Locate the cell with the specified text and output its [x, y] center coordinate. 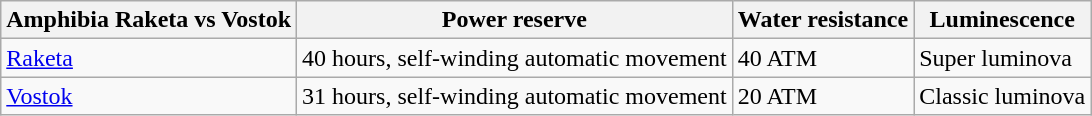
Water resistance [822, 20]
Amphibia Raketa vs Vostok [149, 20]
Power reserve [515, 20]
Classic luminova [1002, 96]
Luminescence [1002, 20]
40 hours, self-winding automatic movement [515, 58]
40 ATM [822, 58]
31 hours, self-winding automatic movement [515, 96]
20 ATM [822, 96]
Super luminova [1002, 58]
Vostok [149, 96]
Raketa [149, 58]
